Scan for the cell matching the given text and deliver its (x, y) coordinate at center. 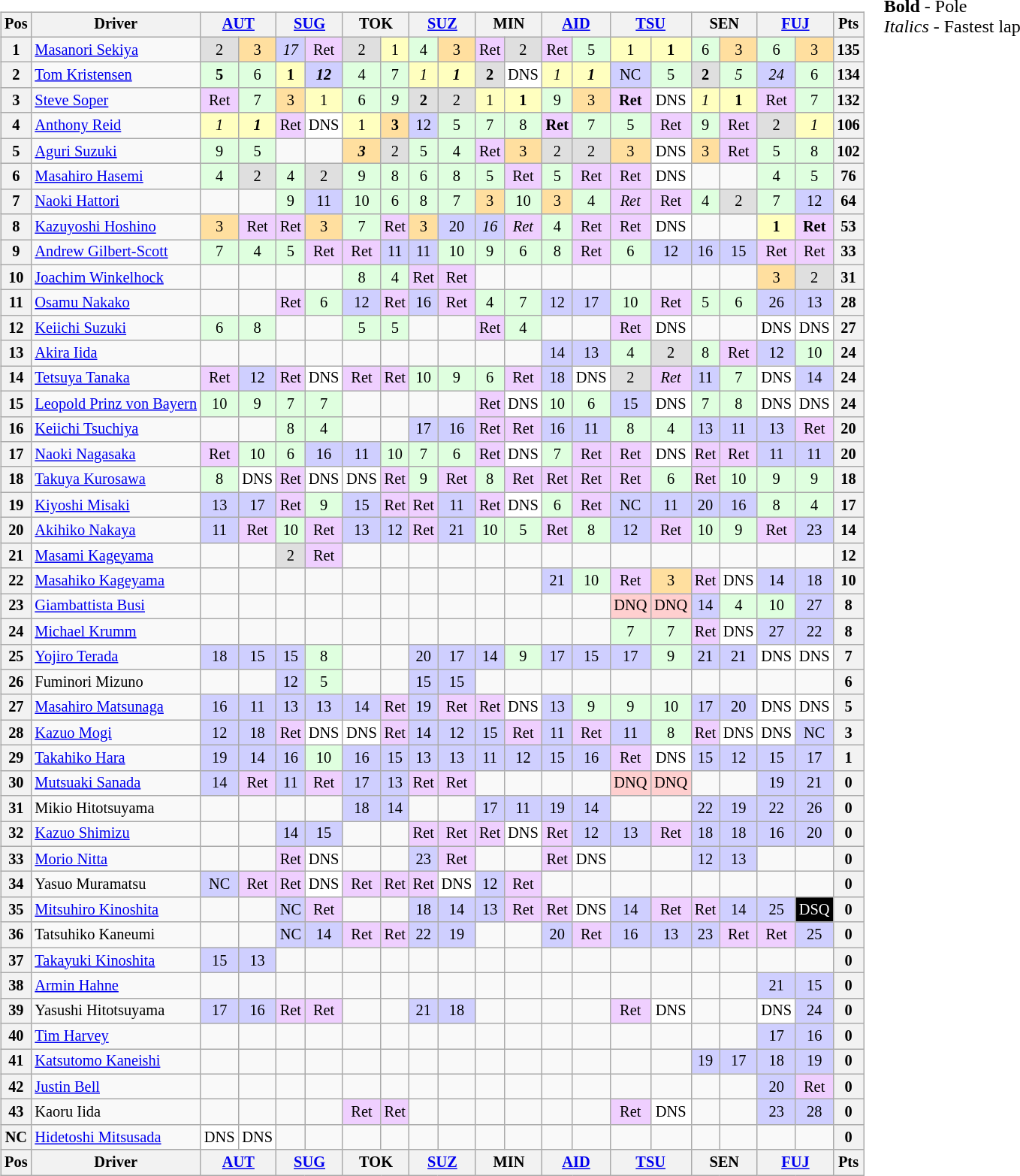
Masahiro Hasemi (116, 177)
43 (16, 1112)
Tom Kristensen (116, 75)
Tim Harvey (116, 1036)
Yojiro Terada (116, 657)
Akihiko Nakaya (116, 531)
Kiyoshi Misaki (116, 505)
134 (848, 75)
Mutsuaki Sanada (116, 783)
106 (848, 125)
34 (16, 884)
Mitsuhiro Kinoshita (116, 910)
Akira Iida (116, 353)
132 (848, 101)
Kazuyoshi Hoshino (116, 227)
Tatsuhiko Kaneumi (116, 935)
53 (848, 227)
Morio Nitta (116, 859)
Masahiko Kageyama (116, 581)
Keiichi Suzuki (116, 328)
Keiichi Tsuchiya (116, 429)
Kazuo Mogi (116, 733)
64 (848, 201)
102 (848, 151)
37 (16, 960)
Naoki Hattori (116, 201)
Naoki Nagasaka (116, 455)
Kazuo Shimizu (116, 834)
Yasuo Muramatsu (116, 884)
32 (16, 834)
40 (16, 1036)
Justin Bell (116, 1087)
DSQ (814, 910)
Masami Kageyama (116, 555)
Armin Hahne (116, 986)
Steve Soper (116, 101)
Masahiro Matsunaga (116, 707)
Katsutomo Kaneishi (116, 1062)
Mikio Hitotsuyama (116, 809)
35 (16, 910)
30 (16, 783)
Takayuki Kinoshita (116, 960)
41 (16, 1062)
Joachim Winkelhock (116, 277)
Osamu Nakako (116, 303)
Hidetoshi Mitsusada (116, 1138)
39 (16, 1011)
76 (848, 177)
Michael Krumm (116, 631)
Aguri Suzuki (116, 151)
Andrew Gilbert-Scott (116, 252)
29 (16, 758)
36 (16, 935)
42 (16, 1087)
Fuminori Mizuno (116, 682)
Takuya Kurosawa (116, 479)
Tetsuya Tanaka (116, 379)
Giambattista Busi (116, 606)
Masanori Sekiya (116, 50)
Kaoru Iida (116, 1112)
135 (848, 50)
Yasushi Hitotsuyama (116, 1011)
Leopold Prinz von Bayern (116, 404)
Takahiko Hara (116, 758)
Anthony Reid (116, 125)
38 (16, 986)
